Extract the (X, Y) coordinate from the center of the cell holding the provided text.  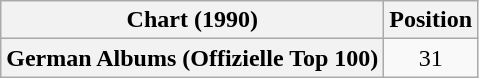
German Albums (Offizielle Top 100) (192, 58)
Position (431, 20)
31 (431, 58)
Chart (1990) (192, 20)
